Determine the [X, Y] coordinate at the center of the cell enclosing the given text.  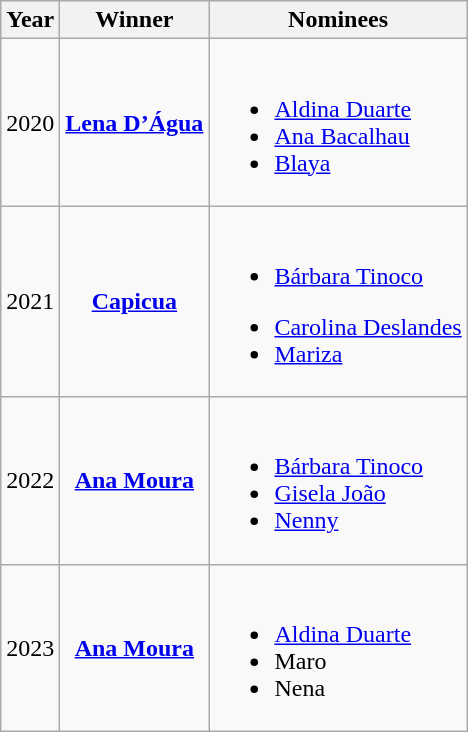
Nominees [338, 20]
Year [30, 20]
Winner [134, 20]
2023 [30, 648]
Bárbara TinocoCarolina DeslandesMariza [338, 302]
Capicua [134, 302]
2021 [30, 302]
2020 [30, 122]
Aldina DuarteMaroNena [338, 648]
Aldina DuarteAna BacalhauBlaya [338, 122]
Bárbara TinocoGisela JoãoNenny [338, 480]
2022 [30, 480]
Lena D’Água [134, 122]
